Return (X, Y) of the center of cell containing provided text 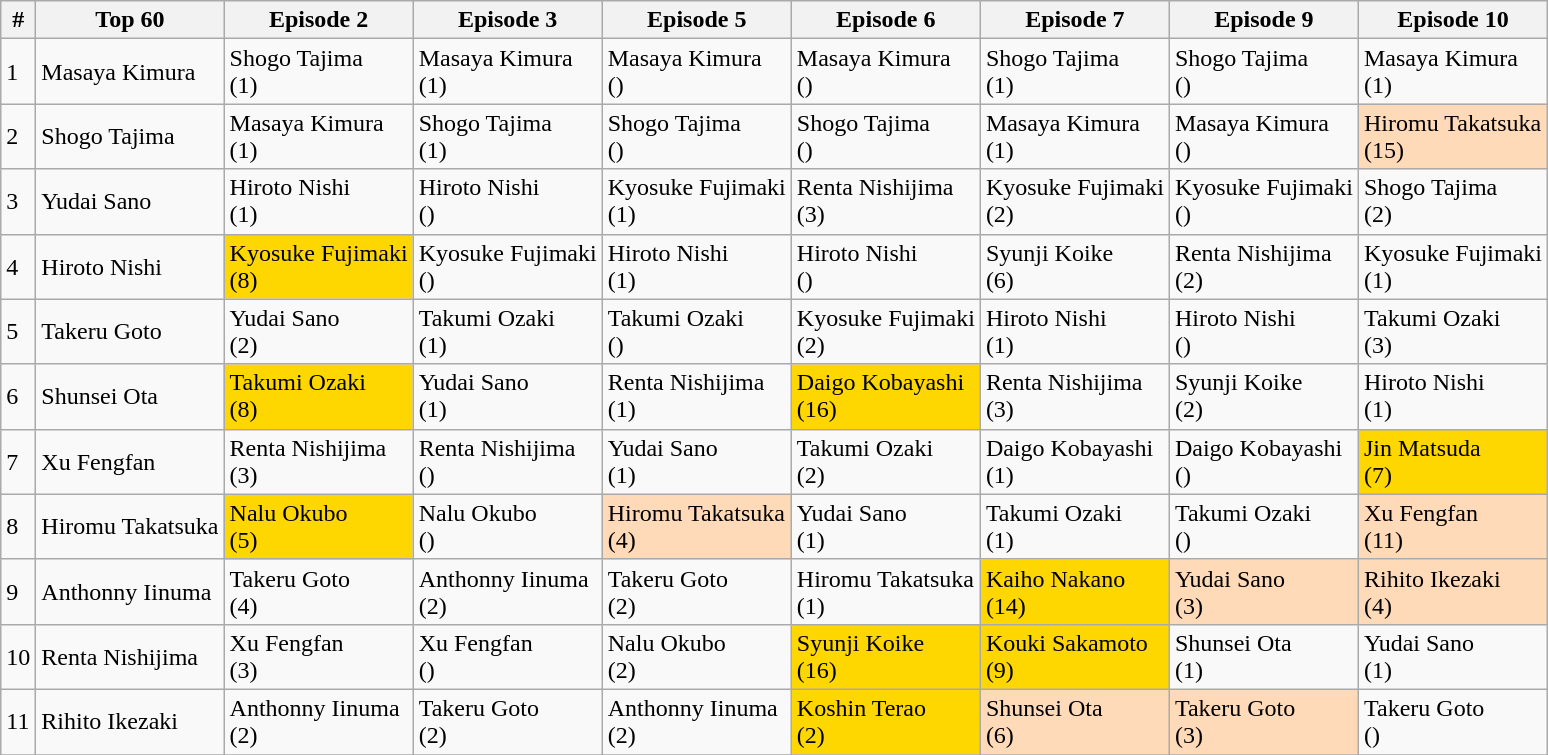
Anthonny Iinuma (130, 592)
Xu Fengfan (130, 462)
Shogo Tajima (130, 136)
Episode 6 (886, 20)
Takumi Ozaki(3) (1452, 332)
Yudai Sano (130, 202)
Nalu Okubo(5) (318, 526)
Syunji Koike(2) (1264, 396)
Yudai Sano(3) (1264, 592)
Renta Nishijima(1) (696, 396)
Episode 10 (1452, 20)
Xu Fengfan(3) (318, 656)
Episode 5 (696, 20)
11 (18, 722)
1 (18, 72)
Shunsei Ota(1) (1264, 656)
5 (18, 332)
Shunsei Ota(6) (1074, 722)
Hiroto Nishi (130, 266)
8 (18, 526)
Takumi Ozaki(2) (886, 462)
Takeru Goto(4) (318, 592)
Takeru Goto() (1452, 722)
Hiromu Takatsuka (130, 526)
Syunji Koike(16) (886, 656)
Episode 9 (1264, 20)
Nalu Okubo() (508, 526)
Hiromu Takatsuka(1) (886, 592)
Kouki Sakamoto(9) (1074, 656)
Xu Fengfan() (508, 656)
Masaya Kimura (130, 72)
Hiromu Takatsuka(15) (1452, 136)
6 (18, 396)
Renta Nishijima(2) (1264, 266)
Kyosuke Fujimaki(8) (318, 266)
Episode 7 (1074, 20)
Jin Matsuda(7) (1452, 462)
Koshin Terao(2) (886, 722)
Hiromu Takatsuka(4) (696, 526)
Shogo Tajima(2) (1452, 202)
Xu Fengfan(11) (1452, 526)
Syunji Koike(6) (1074, 266)
Rihito Ikezaki(4) (1452, 592)
Takeru Goto (130, 332)
Daigo Kobayashi() (1264, 462)
Rihito Ikezaki (130, 722)
10 (18, 656)
Daigo Kobayashi(1) (1074, 462)
Takumi Ozaki(8) (318, 396)
9 (18, 592)
Episode 2 (318, 20)
Shunsei Ota (130, 396)
Daigo Kobayashi(16) (886, 396)
Takeru Goto(3) (1264, 722)
2 (18, 136)
Kaiho Nakano(14) (1074, 592)
7 (18, 462)
Nalu Okubo(2) (696, 656)
Renta Nishijima (130, 656)
Top 60 (130, 20)
4 (18, 266)
3 (18, 202)
Renta Nishijima() (508, 462)
# (18, 20)
Yudai Sano(2) (318, 332)
Episode 3 (508, 20)
